Capture the cell that displays the provided text and extract its (X, Y) central coordinate. 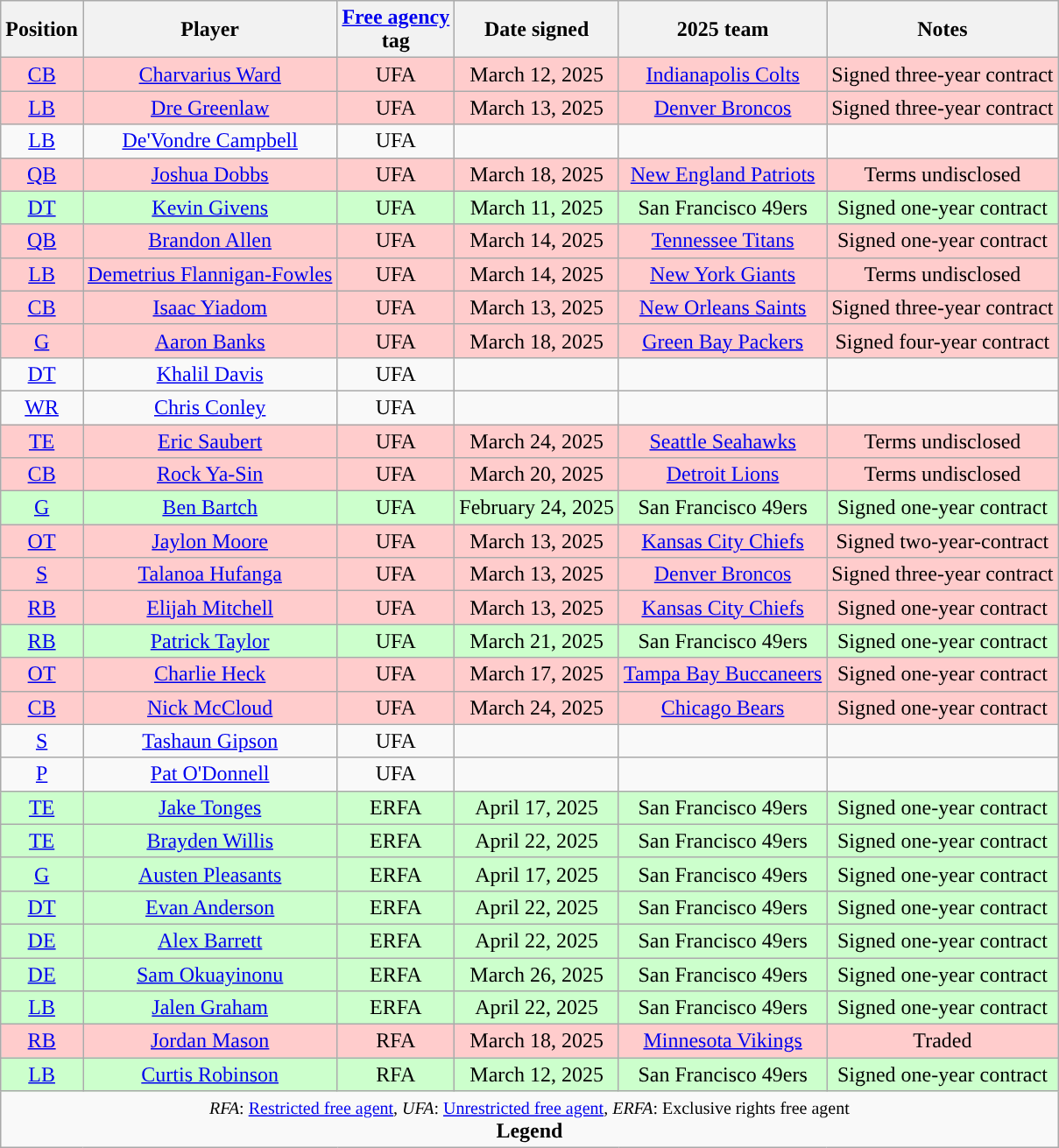
Seattle Seahawks (722, 440)
Tashaun Gipson (209, 741)
Indianapolis Colts (722, 74)
Tampa Bay Buccaneers (722, 674)
Brandon Allen (209, 241)
Detroit Lions (722, 475)
Chicago Bears (722, 708)
De'Vondre Campbell (209, 141)
Kevin Givens (209, 208)
Traded (943, 1041)
Player (209, 30)
Jake Tonges (209, 807)
Signed four-year contract (943, 341)
New York Giants (722, 274)
March 26, 2025 (537, 975)
March 17, 2025 (537, 674)
Eric Saubert (209, 440)
Charlie Heck (209, 674)
Chris Conley (209, 407)
RFA: Restricted free agent, UFA: Unrestricted free agent, ERFA: Exclusive rights free agentLegend (529, 1119)
New England Patriots (722, 174)
Jaylon Moore (209, 541)
Signed two-year-contract (943, 541)
Tennessee Titans (722, 241)
Ben Bartch (209, 508)
March 20, 2025 (537, 475)
Position (42, 30)
March 21, 2025 (537, 641)
Dre Greenlaw (209, 108)
Isaac Yiadom (209, 307)
Green Bay Packers (722, 341)
Evan Anderson (209, 907)
Talanoa Hufanga (209, 574)
Elijah Mitchell (209, 608)
P (42, 774)
Rock Ya-Sin (209, 475)
Aaron Banks (209, 341)
Charvarius Ward (209, 74)
Free agencytag (396, 30)
Jalen Graham (209, 1008)
Joshua Dobbs (209, 174)
New Orleans Saints (722, 307)
Nick McCloud (209, 708)
Curtis Robinson (209, 1074)
2025 team (722, 30)
Patrick Taylor (209, 641)
Jordan Mason (209, 1041)
Brayden Willis (209, 841)
Sam Okuayinonu (209, 975)
Minnesota Vikings (722, 1041)
WR (42, 407)
Alex Barrett (209, 940)
February 24, 2025 (537, 508)
Notes (943, 30)
Austen Pleasants (209, 874)
March 11, 2025 (537, 208)
Pat O'Donnell (209, 774)
Khalil Davis (209, 374)
Demetrius Flannigan-Fowles (209, 274)
Date signed (537, 30)
